Extract the (x, y) coordinate from the center of the cell holding the provided text.  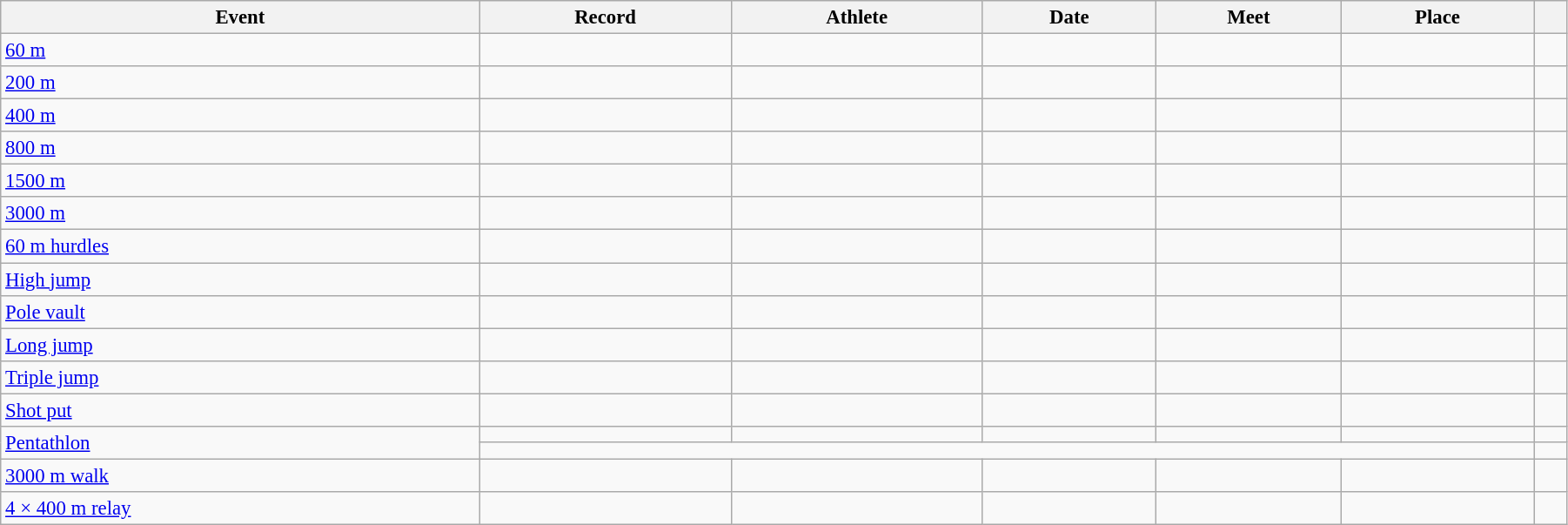
1500 m (240, 181)
800 m (240, 148)
Pole vault (240, 312)
Triple jump (240, 377)
Shot put (240, 410)
Athlete (856, 17)
200 m (240, 83)
3000 m walk (240, 475)
60 m hurdles (240, 246)
Event (240, 17)
60 m (240, 50)
Long jump (240, 345)
Date (1069, 17)
High jump (240, 279)
4 × 400 m relay (240, 508)
Record (606, 17)
400 m (240, 116)
Meet (1250, 17)
Place (1437, 17)
3000 m (240, 213)
Pentathlon (240, 443)
